Detect which cell encompasses the target text, then output its [x, y] center coordinate. 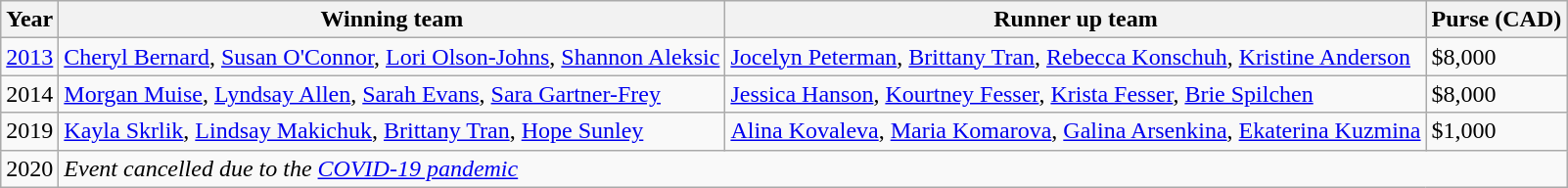
Alina Kovaleva, Maria Komarova, Galina Arsenkina, Ekaterina Kuzmina [1076, 131]
Kayla Skrlik, Lindsay Makichuk, Brittany Tran, Hope Sunley [392, 131]
Winning team [392, 20]
Jocelyn Peterman, Brittany Tran, Rebecca Konschuh, Kristine Anderson [1076, 57]
2019 [29, 131]
2014 [29, 94]
$1,000 [1497, 131]
Purse (CAD) [1497, 20]
2013 [29, 57]
Event cancelled due to the COVID-19 pandemic [812, 168]
Jessica Hanson, Kourtney Fesser, Krista Fesser, Brie Spilchen [1076, 94]
Runner up team [1076, 20]
Morgan Muise, Lyndsay Allen, Sarah Evans, Sara Gartner-Frey [392, 94]
Year [29, 20]
Cheryl Bernard, Susan O'Connor, Lori Olson-Johns, Shannon Aleksic [392, 57]
2020 [29, 168]
